Scan for the cell matching the given text and deliver its (X, Y) coordinate at center. 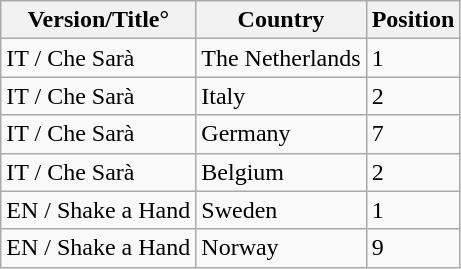
Belgium (281, 172)
Version/Title° (98, 20)
The Netherlands (281, 58)
Germany (281, 134)
Norway (281, 248)
Country (281, 20)
Position (413, 20)
Italy (281, 96)
Sweden (281, 210)
7 (413, 134)
9 (413, 248)
